Output the [X, Y] coordinate of the center of the cell containing the given text.  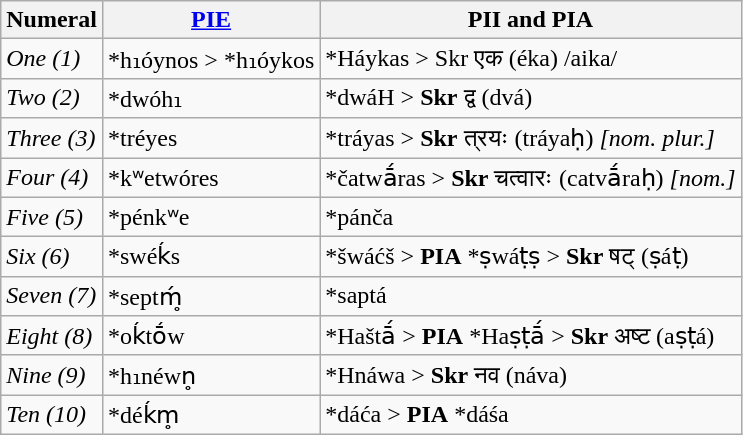
*tréyes [210, 138]
*déḱm̥ [210, 415]
*swéḱs [210, 257]
*septḿ̥ [210, 296]
Four (4) [52, 178]
*h₁óynos > *h₁óykos [210, 59]
PII and PIA [530, 20]
PIE [210, 20]
Five (5) [52, 217]
Seven (7) [52, 296]
*čatwā́ras > Skr चत्वारः (catvā́raḥ) [nom.] [530, 178]
*oḱtṓw [210, 336]
Ten (10) [52, 415]
*dwáH > Skr द्व (dvá) [530, 98]
*pénkʷe [210, 217]
Three (3) [52, 138]
Two (2) [52, 98]
*dwóh₁ [210, 98]
Numeral [52, 20]
Eight (8) [52, 336]
One (1) [52, 59]
*saptá [530, 296]
*tráyas > Skr त्रयः (tráyaḥ) [nom. plur.] [530, 138]
*dáća > PIA *dáśa [530, 415]
*Haštā́ > PIA *Haṣṭā́ > Skr अष्ट (aṣṭá) [530, 336]
*šwáćš > PIA *ṣwáṭṣ > Skr षट् (ṣáṭ) [530, 257]
*kʷetwóres [210, 178]
Six (6) [52, 257]
*h₁néwn̥ [210, 375]
*Hnáwa > Skr नव (náva) [530, 375]
*pánča [530, 217]
Nine (9) [52, 375]
*Háykas > Skr एक (éka) /aika/ [530, 59]
